Search for the cell housing the specified text and yield its (x, y) center coordinate. 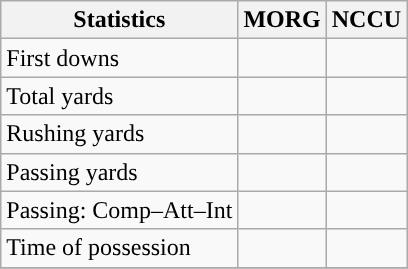
Passing yards (120, 172)
Rushing yards (120, 134)
MORG (282, 20)
Passing: Comp–Att–Int (120, 210)
Statistics (120, 20)
Total yards (120, 96)
Time of possession (120, 248)
First downs (120, 58)
NCCU (366, 20)
